Capture the cell that displays the provided text and extract its [x, y] central coordinate. 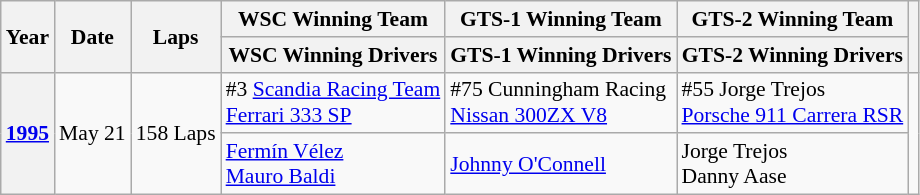
#3 Scandia Racing TeamFerrari 333 SP [334, 102]
#75 Cunningham RacingNissan 300ZX V8 [560, 102]
Fermín Vélez Mauro Baldi [334, 164]
GTS-1 Winning Team [560, 19]
GTS-2 Winning Drivers [792, 55]
Date [92, 36]
#55 Jorge TrejosPorsche 911 Carrera RSR [792, 102]
Year [28, 36]
Johnny O'Connell [560, 164]
May 21 [92, 133]
158 Laps [176, 133]
GTS-2 Winning Team [792, 19]
WSC Winning Drivers [334, 55]
1995 [28, 133]
Jorge Trejos Danny Aase [792, 164]
WSC Winning Team [334, 19]
GTS-1 Winning Drivers [560, 55]
Laps [176, 36]
